Scan for the cell matching the given text and deliver its (x, y) coordinate at center. 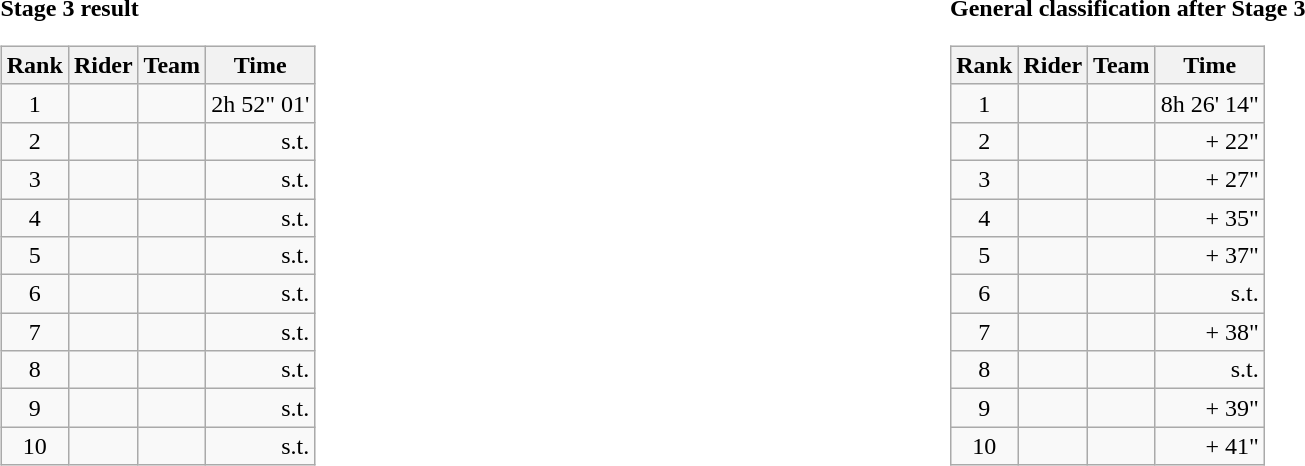
+ 37" (1210, 256)
+ 27" (1210, 179)
+ 39" (1210, 408)
8h 26' 14" (1210, 103)
+ 35" (1210, 217)
2h 52" 01' (260, 103)
+ 38" (1210, 332)
+ 22" (1210, 141)
+ 41" (1210, 446)
